Locate the cell with the specified text and output its (x, y) center coordinate. 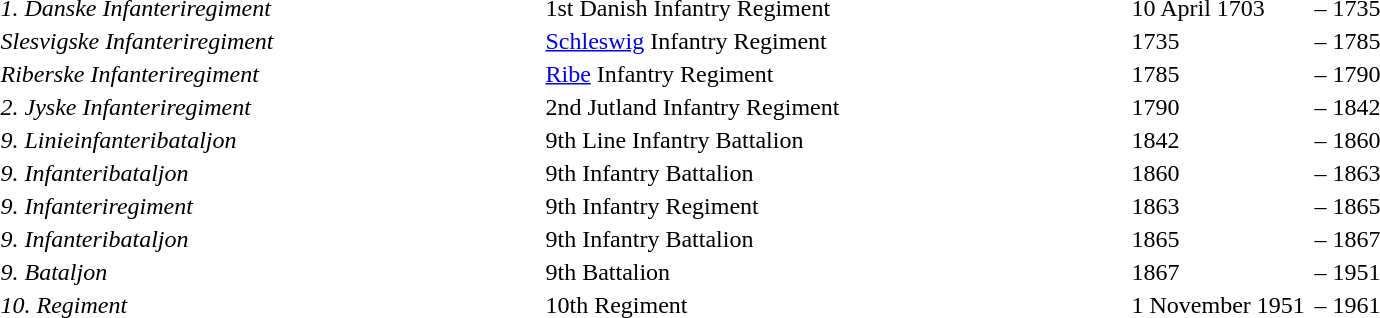
Schleswig Infantry Regiment (836, 41)
1867 (1220, 272)
1842 (1220, 140)
1785 (1220, 74)
1863 (1220, 206)
1790 (1220, 107)
9th Battalion (836, 272)
1860 (1220, 173)
9th Line Infantry Battalion (836, 140)
1735 (1220, 41)
Ribe Infantry Regiment (836, 74)
9th Infantry Regiment (836, 206)
2nd Jutland Infantry Regiment (836, 107)
1865 (1220, 239)
